From the cell containing the given text, extract its center point as (X, Y) coordinate. 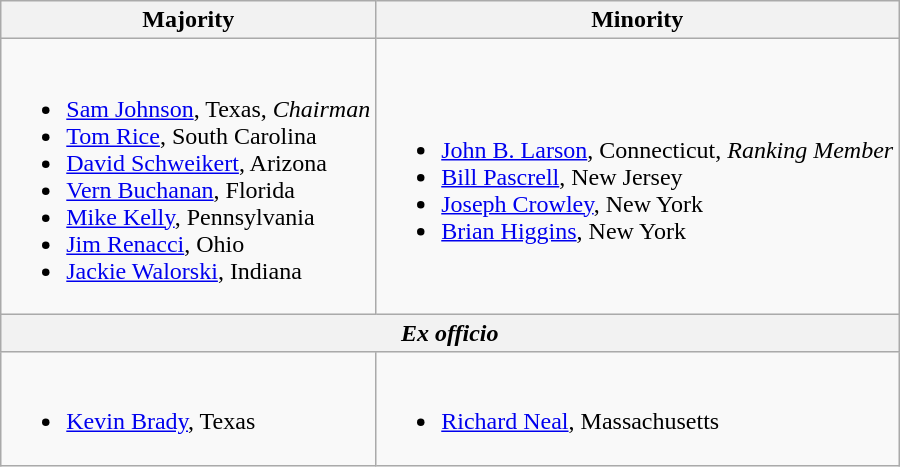
Majority (188, 20)
Kevin Brady, Texas (188, 408)
Ex officio (450, 333)
Richard Neal, Massachusetts (638, 408)
John B. Larson, Connecticut, Ranking MemberBill Pascrell, New JerseyJoseph Crowley, New YorkBrian Higgins, New York (638, 176)
Minority (638, 20)
